Detect which cell encompasses the target text, then output its [X, Y] center coordinate. 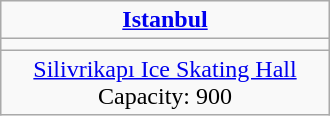
Silivrikapı Ice Skating HallCapacity: 900 [165, 82]
Istanbul [165, 20]
